Determine the (x, y) coordinate at the center of the cell enclosing the given text.  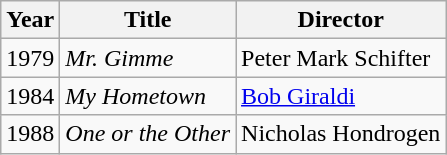
Mr. Gimme (148, 58)
Nicholas Hondrogen (341, 134)
1979 (30, 58)
1988 (30, 134)
Title (148, 20)
Year (30, 20)
Bob Giraldi (341, 96)
Peter Mark Schifter (341, 58)
1984 (30, 96)
One or the Other (148, 134)
My Hometown (148, 96)
Director (341, 20)
